Pinpoint the cell where the given text exists, returning its (X, Y) midpoint coordinate. 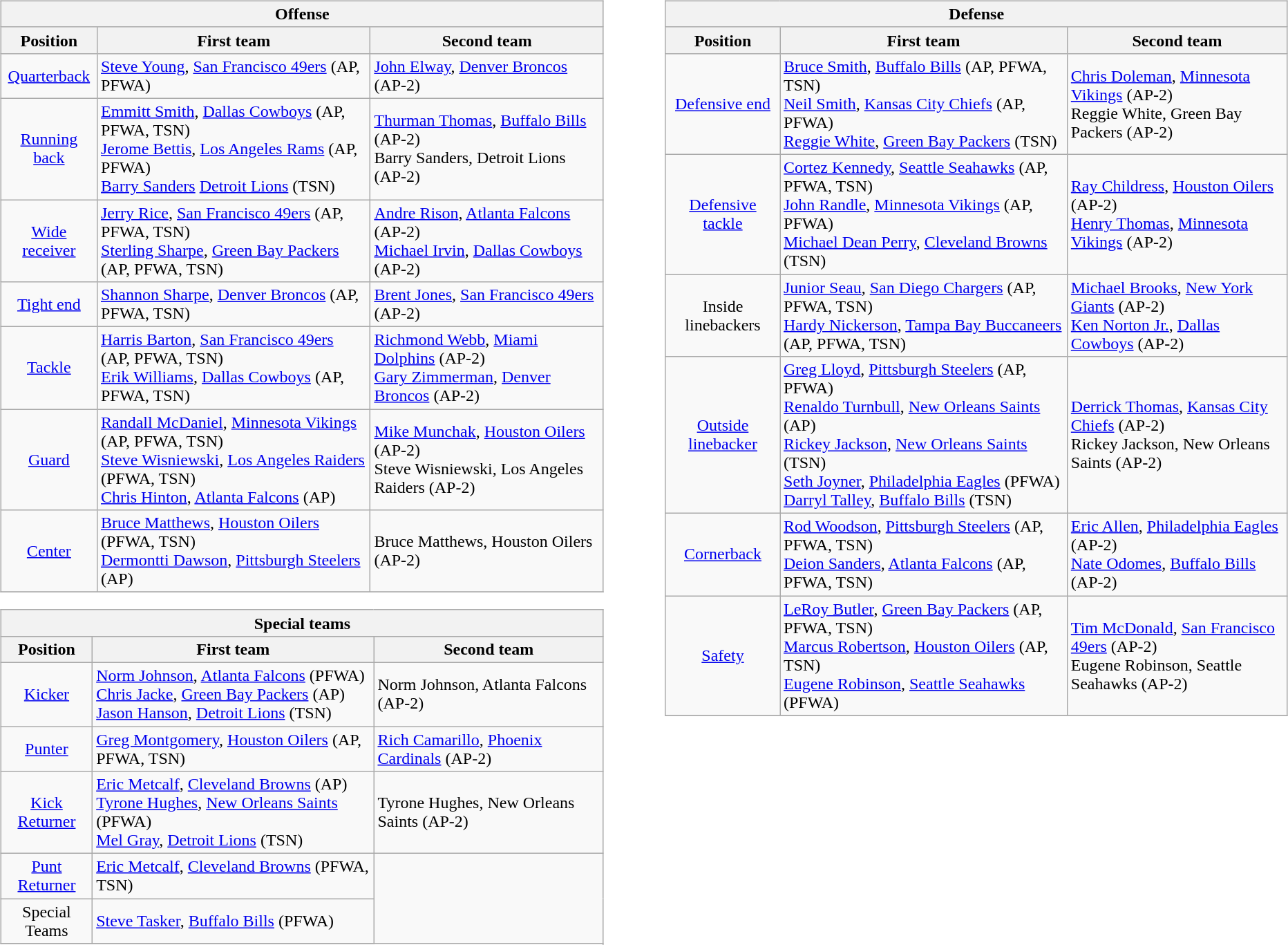
Richmond Webb, Miami Dolphins (AP-2)Gary Zimmerman, Denver Broncos (AP-2) (487, 368)
Emmitt Smith, Dallas Cowboys (AP, PFWA, TSN)Jerome Bettis, Los Angeles Rams (AP, PFWA) Barry Sanders Detroit Lions (TSN) (234, 149)
Mike Munchak, Houston Oilers (AP-2) Steve Wisniewski, Los Angeles Raiders (AP-2) (487, 460)
Tim McDonald, San Francisco 49ers (AP-2) Eugene Robinson, Seattle Seahawks (AP-2) (1177, 655)
Punter (46, 748)
Defense (976, 14)
Bruce Smith, Buffalo Bills (AP, PFWA, TSN) Neil Smith, Kansas City Chiefs (AP, PFWA) Reggie White, Green Bay Packers (TSN) (923, 104)
Harris Barton, San Francisco 49ers (AP, PFWA, TSN)Erik Williams, Dallas Cowboys (AP, PFWA, TSN) (234, 368)
Kick Returner (46, 813)
Tackle (48, 368)
Andre Rison, Atlanta Falcons (AP-2) Michael Irvin, Dallas Cowboys (AP-2) (487, 241)
Guard (48, 460)
Chris Doleman, Minnesota Vikings (AP-2) Reggie White, Green Bay Packers (AP-2) (1177, 104)
Kicker (46, 694)
Junior Seau, San Diego Chargers (AP, PFWA, TSN) Hardy Nickerson, Tampa Bay Buccaneers (AP, PFWA, TSN) (923, 315)
Thurman Thomas, Buffalo Bills (AP-2) Barry Sanders, Detroit Lions (AP-2) (487, 149)
Ray Childress, Houston Oilers (AP-2)Henry Thomas, Minnesota Vikings (AP-2) (1177, 214)
Rod Woodson, Pittsburgh Steelers (AP, PFWA, TSN) Deion Sanders, Atlanta Falcons (AP, PFWA, TSN) (923, 554)
Special teams (302, 623)
Quarterback (48, 76)
Safety (723, 655)
Cornerback (723, 554)
Inside linebackers (723, 315)
Outside linebacker (723, 436)
Eric Metcalf, Cleveland Browns (AP) Tyrone Hughes, New Orleans Saints (PFWA)Mel Gray, Detroit Lions (TSN) (234, 813)
Shannon Sharpe, Denver Broncos (AP, PFWA, TSN) (234, 304)
Cortez Kennedy, Seattle Seahawks (AP, PFWA, TSN) John Randle, Minnesota Vikings (AP, PFWA)Michael Dean Perry, Cleveland Browns (TSN) (923, 214)
Rich Camarillo, Phoenix Cardinals (AP-2) (489, 748)
Defensive tackle (723, 214)
Greg Montgomery, Houston Oilers (AP, PFWA, TSN) (234, 748)
Bruce Matthews, Houston Oilers (AP-2) (487, 552)
Brent Jones, San Francisco 49ers (AP-2) (487, 304)
Eric Allen, Philadelphia Eagles (AP-2)Nate Odomes, Buffalo Bills (AP-2) (1177, 554)
Norm Johnson, Atlanta Falcons (PFWA) Chris Jacke, Green Bay Packers (AP) Jason Hanson, Detroit Lions (TSN) (234, 694)
Michael Brooks, New York Giants (AP-2)Ken Norton Jr., Dallas Cowboys (AP-2) (1177, 315)
Special Teams (46, 921)
Center (48, 552)
Defensive end (723, 104)
Steve Tasker, Buffalo Bills (PFWA) (234, 921)
Offense (302, 14)
Steve Young, San Francisco 49ers (AP, PFWA) (234, 76)
Tyrone Hughes, New Orleans Saints (AP-2) (489, 813)
John Elway, Denver Broncos (AP-2) (487, 76)
Wide receiver (48, 241)
Norm Johnson, Atlanta Falcons (AP-2) (489, 694)
LeRoy Butler, Green Bay Packers (AP, PFWA, TSN)Marcus Robertson, Houston Oilers (AP, TSN) Eugene Robinson, Seattle Seahawks (PFWA) (923, 655)
Randall McDaniel, Minnesota Vikings (AP, PFWA, TSN)Steve Wisniewski, Los Angeles Raiders (PFWA, TSN) Chris Hinton, Atlanta Falcons (AP) (234, 460)
Running back (48, 149)
Derrick Thomas, Kansas City Chiefs (AP-2) Rickey Jackson, New Orleans Saints (AP-2) (1177, 436)
Tight end (48, 304)
Bruce Matthews, Houston Oilers (PFWA, TSN) Dermontti Dawson, Pittsburgh Steelers (AP) (234, 552)
Eric Metcalf, Cleveland Browns (PFWA, TSN) (234, 877)
Punt Returner (46, 877)
Jerry Rice, San Francisco 49ers (AP, PFWA, TSN) Sterling Sharpe, Green Bay Packers (AP, PFWA, TSN) (234, 241)
